Return (x, y) of the center of cell containing provided text 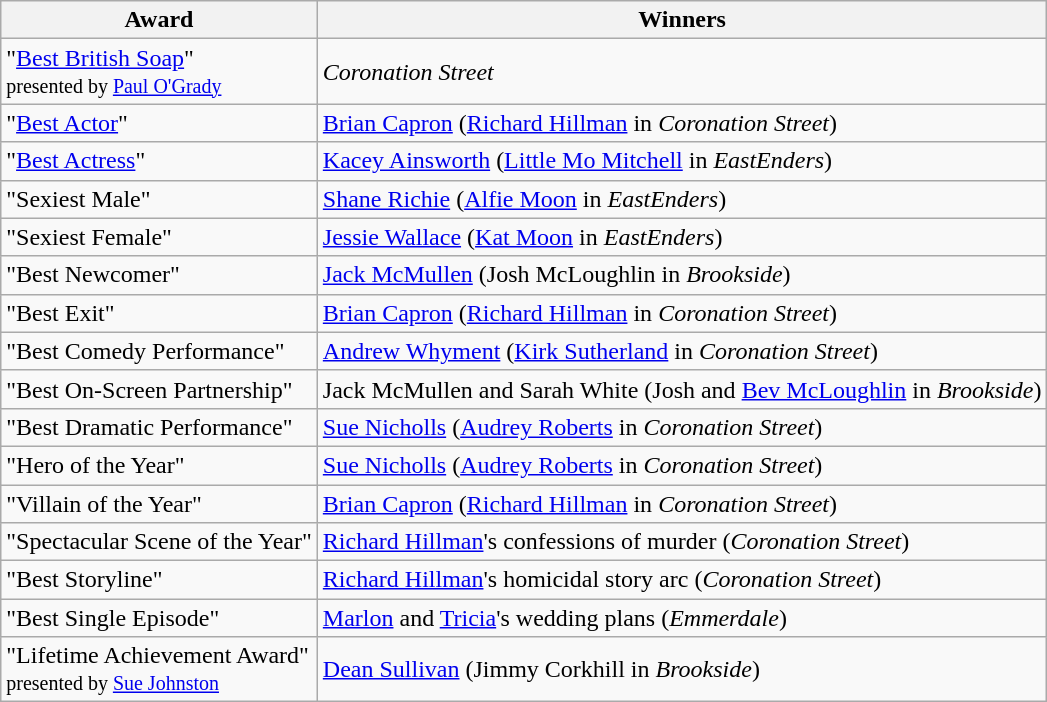
"Best Dramatic Performance" (160, 427)
"Best On-Screen Partnership" (160, 389)
"Best Exit" (160, 313)
Andrew Whyment (Kirk Sutherland in Coronation Street) (682, 351)
"Lifetime Achievement Award"presented by Sue Johnston (160, 670)
Richard Hillman's homicidal story arc (Coronation Street) (682, 580)
Jack McMullen (Josh McLoughlin in Brookside) (682, 275)
Shane Richie (Alfie Moon in EastEnders) (682, 199)
"Best Storyline" (160, 580)
"Best Actor" (160, 123)
"Spectacular Scene of the Year" (160, 542)
"Hero of the Year" (160, 465)
Kacey Ainsworth (Little Mo Mitchell in EastEnders) (682, 161)
Jessie Wallace (Kat Moon in EastEnders) (682, 237)
Winners (682, 20)
Coronation Street (682, 72)
"Best Newcomer" (160, 275)
Award (160, 20)
"Villain of the Year" (160, 503)
Marlon and Tricia's wedding plans (Emmerdale) (682, 618)
"Best Comedy Performance" (160, 351)
Richard Hillman's confessions of murder (Coronation Street) (682, 542)
Dean Sullivan (Jimmy Corkhill in Brookside) (682, 670)
Jack McMullen and Sarah White (Josh and Bev McLoughlin in Brookside) (682, 389)
"Best Single Episode" (160, 618)
"Best Actress" (160, 161)
"Best British Soap"presented by Paul O'Grady (160, 72)
"Sexiest Female" (160, 237)
"Sexiest Male" (160, 199)
